Search for the cell housing the specified text and yield its [x, y] center coordinate. 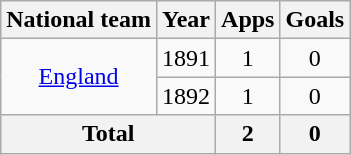
Year [186, 20]
Goals [315, 20]
2 [248, 134]
England [79, 77]
Total [108, 134]
1891 [186, 58]
Apps [248, 20]
1892 [186, 96]
National team [79, 20]
